From the cell containing the given text, extract its center point as [x, y] coordinate. 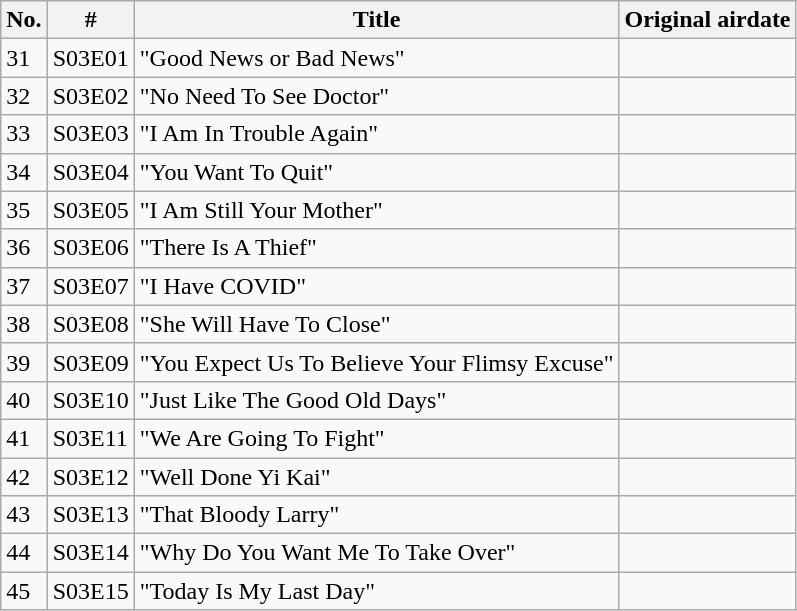
33 [24, 134]
S03E01 [90, 58]
"No Need To See Doctor" [376, 96]
35 [24, 210]
S03E05 [90, 210]
44 [24, 553]
S03E03 [90, 134]
39 [24, 362]
"I Am In Trouble Again" [376, 134]
"We Are Going To Fight" [376, 438]
No. [24, 20]
"She Will Have To Close" [376, 324]
"I Have COVID" [376, 286]
S03E07 [90, 286]
43 [24, 515]
40 [24, 400]
"I Am Still Your Mother" [376, 210]
# [90, 20]
S03E06 [90, 248]
S03E12 [90, 477]
"You Want To Quit" [376, 172]
"There Is A Thief" [376, 248]
S03E09 [90, 362]
"Good News or Bad News" [376, 58]
31 [24, 58]
S03E08 [90, 324]
38 [24, 324]
"Just Like The Good Old Days" [376, 400]
"That Bloody Larry" [376, 515]
37 [24, 286]
Title [376, 20]
Original airdate [708, 20]
36 [24, 248]
S03E04 [90, 172]
S03E15 [90, 591]
S03E11 [90, 438]
"Today Is My Last Day" [376, 591]
41 [24, 438]
S03E13 [90, 515]
"Why Do You Want Me To Take Over" [376, 553]
"You Expect Us To Believe Your Flimsy Excuse" [376, 362]
42 [24, 477]
34 [24, 172]
S03E14 [90, 553]
S03E10 [90, 400]
S03E02 [90, 96]
"Well Done Yi Kai" [376, 477]
45 [24, 591]
32 [24, 96]
